Identify which cell holds the provided text, then report its [X, Y] central coordinate. 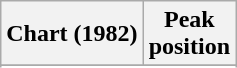
Chart (1982) [72, 34]
Peakposition [189, 34]
